Capture the cell that displays the provided text and extract its [x, y] central coordinate. 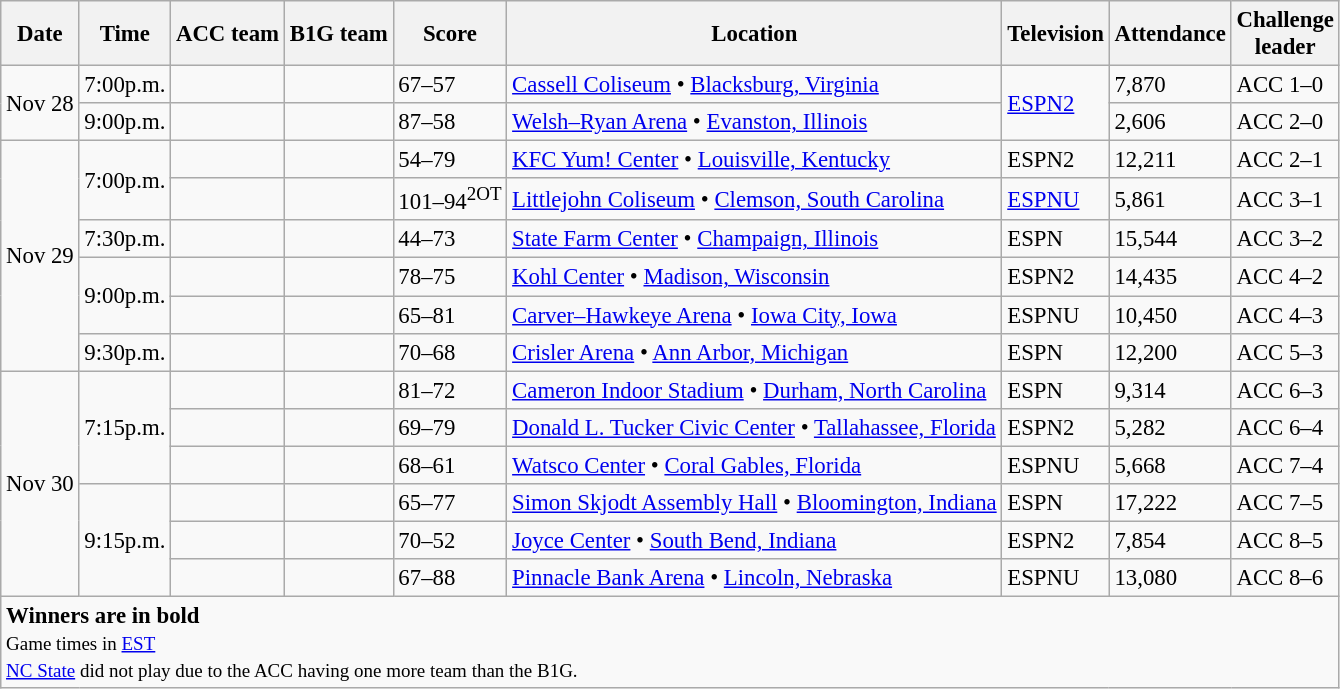
Pinnacle Bank Arena • Lincoln, Nebraska [754, 578]
70–52 [450, 540]
Nov 30 [40, 484]
Donald L. Tucker Civic Center • Tallahassee, Florida [754, 427]
Date [40, 34]
67–88 [450, 578]
5,668 [1170, 465]
ACC 4–2 [1285, 277]
Challengeleader [1285, 34]
ACC 1–0 [1285, 85]
67–57 [450, 85]
Nov 29 [40, 256]
ACC 3–1 [1285, 199]
Littlejohn Coliseum • Clemson, South Carolina [754, 199]
12,200 [1170, 352]
ACC team [228, 34]
Cameron Indoor Stadium • Durham, North Carolina [754, 390]
10,450 [1170, 315]
78–75 [450, 277]
ACC 5–3 [1285, 352]
65–81 [450, 315]
ACC 6–4 [1285, 427]
ACC 6–3 [1285, 390]
ACC 3–2 [1285, 239]
Location [754, 34]
Score [450, 34]
9,314 [1170, 390]
5,861 [1170, 199]
Cassell Coliseum • Blacksburg, Virginia [754, 85]
Welsh–Ryan Arena • Evanston, Illinois [754, 122]
ACC 4–3 [1285, 315]
ACC 2–1 [1285, 160]
Time [125, 34]
69–79 [450, 427]
87–58 [450, 122]
B1G team [338, 34]
101–942OT [450, 199]
Carver–Hawkeye Arena • Iowa City, Iowa [754, 315]
Crisler Arena • Ann Arbor, Michigan [754, 352]
Kohl Center • Madison, Wisconsin [754, 277]
17,222 [1170, 503]
14,435 [1170, 277]
13,080 [1170, 578]
7:15p.m. [125, 428]
Winners are in boldGame times in ESTNC State did not play due to the ACC having one more team than the B1G. [670, 642]
7,854 [1170, 540]
54–79 [450, 160]
70–68 [450, 352]
ACC 8–5 [1285, 540]
2,606 [1170, 122]
7,870 [1170, 85]
Attendance [1170, 34]
State Farm Center • Champaign, Illinois [754, 239]
44–73 [450, 239]
ACC 7–4 [1285, 465]
81–72 [450, 390]
7:30p.m. [125, 239]
9:15p.m. [125, 540]
Nov 28 [40, 104]
15,544 [1170, 239]
65–77 [450, 503]
68–61 [450, 465]
Joyce Center • South Bend, Indiana [754, 540]
ACC 7–5 [1285, 503]
ACC 2–0 [1285, 122]
5,282 [1170, 427]
9:30p.m. [125, 352]
KFC Yum! Center • Louisville, Kentucky [754, 160]
Watsco Center • Coral Gables, Florida [754, 465]
12,211 [1170, 160]
Television [1056, 34]
Simon Skjodt Assembly Hall • Bloomington, Indiana [754, 503]
ACC 8–6 [1285, 578]
